Capture the cell that displays the provided text and extract its (X, Y) central coordinate. 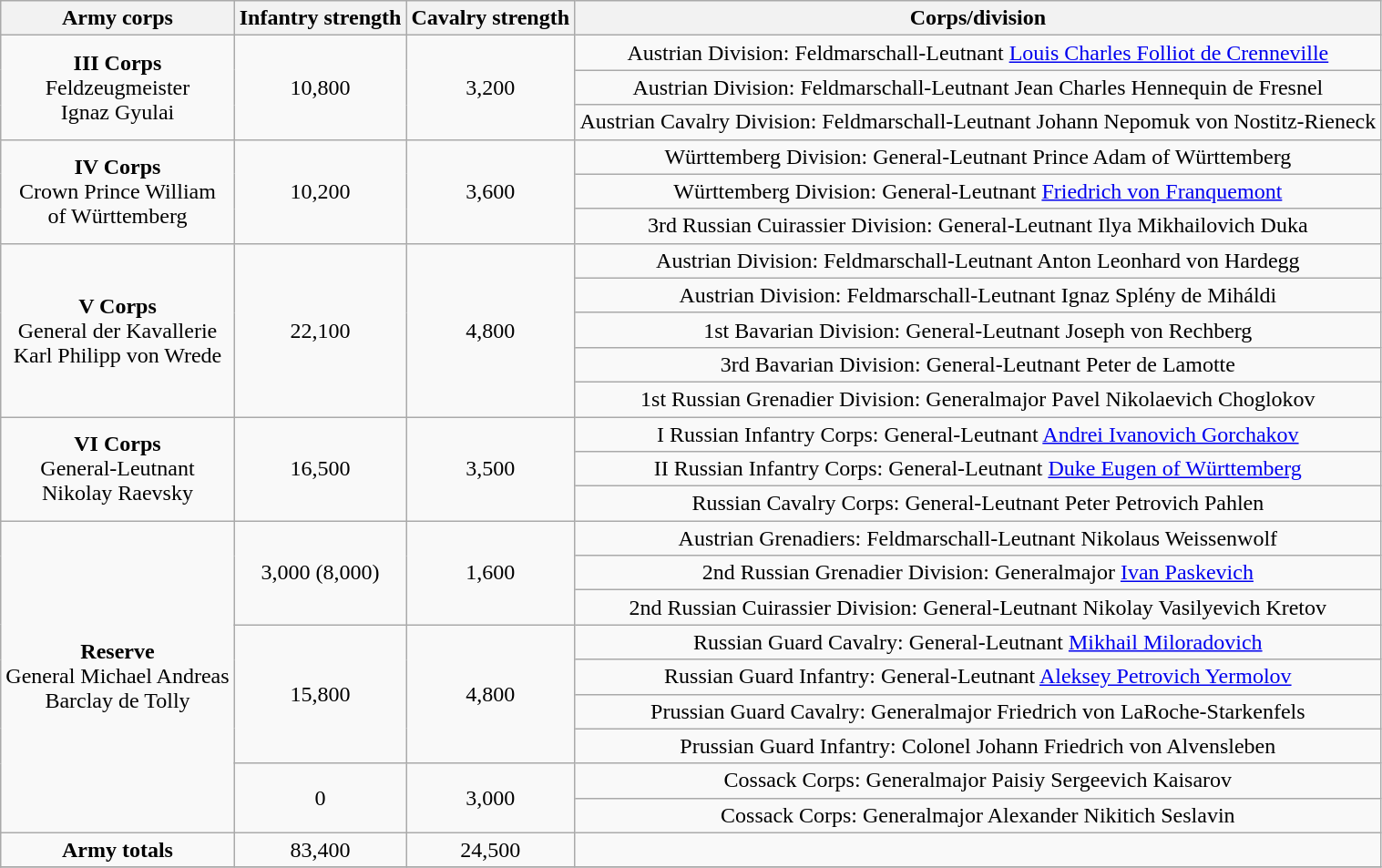
22,100 (321, 330)
10,200 (321, 191)
83,400 (321, 850)
Württemberg Division: General-Leutnant Friedrich von Franquemont (978, 191)
Corps/division (978, 18)
2nd Russian Grenadier Division: Generalmajor Ivan Paskevich (978, 573)
Austrian Division: Feldmarschall-Leutnant Ignaz Splény de Miháldi (978, 295)
Austrian Division: Feldmarschall-Leutnant Louis Charles Folliot de Crenneville (978, 53)
0 (321, 798)
Prussian Guard Infantry: Colonel Johann Friedrich von Alvensleben (978, 746)
1st Russian Grenadier Division: Generalmajor Pavel Nikolaevich Choglokov (978, 399)
Army totals (118, 850)
1,600 (490, 573)
I Russian Infantry Corps: General-Leutnant Andrei Ivanovich Gorchakov (978, 434)
Cavalry strength (490, 18)
3,000 (490, 798)
Prussian Guard Cavalry: Generalmajor Friedrich von LaRoche-Starkenfels (978, 711)
3,500 (490, 469)
II Russian Infantry Corps: General-Leutnant Duke Eugen of Württemberg (978, 469)
Austrian Division: Feldmarschall-Leutnant Jean Charles Hennequin de Fresnel (978, 87)
1st Bavarian Division: General-Leutnant Joseph von Rechberg (978, 330)
Russian Guard Infantry: General-Leutnant Aleksey Petrovich Yermolov (978, 677)
3rd Bavarian Division: General-Leutnant Peter de Lamotte (978, 364)
Austrian Cavalry Division: Feldmarschall-Leutnant Johann Nepomuk von Nostitz-Rieneck (978, 122)
2nd Russian Cuirassier Division: General-Leutnant Nikolay Vasilyevich Kretov (978, 608)
Cossack Corps: Generalmajor Paisiy Sergeevich Kaisarov (978, 781)
ReserveGeneral Michael AndreasBarclay de Tolly (118, 678)
Infantry strength (321, 18)
24,500 (490, 850)
V CorpsGeneral der KavallerieKarl Philipp von Wrede (118, 330)
Russian Guard Cavalry: General-Leutnant Mikhail Miloradovich (978, 642)
3,000 (8,000) (321, 573)
Austrian Division: Feldmarschall-Leutnant Anton Leonhard von Hardegg (978, 260)
16,500 (321, 469)
3,600 (490, 191)
III CorpsFeldzeugmeisterIgnaz Gyulai (118, 87)
3,200 (490, 87)
Austrian Grenadiers: Feldmarschall-Leutnant Nikolaus Weissenwolf (978, 538)
VI CorpsGeneral-LeutnantNikolay Raevsky (118, 469)
IV CorpsCrown Prince Williamof Württemberg (118, 191)
3rd Russian Cuirassier Division: General-Leutnant Ilya Mikhailovich Duka (978, 226)
Russian Cavalry Corps: General-Leutnant Peter Petrovich Pahlen (978, 504)
Army corps (118, 18)
Württemberg Division: General-Leutnant Prince Adam of Württemberg (978, 157)
15,800 (321, 694)
10,800 (321, 87)
Cossack Corps: Generalmajor Alexander Nikitich Seslavin (978, 815)
